Output the (X, Y) coordinate of the center of the cell containing the given text.  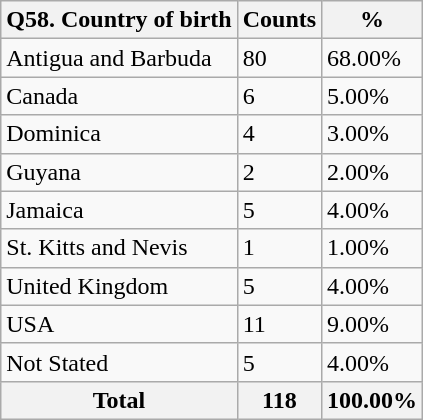
3.00% (372, 134)
% (372, 20)
9.00% (372, 324)
Jamaica (119, 210)
Guyana (119, 172)
2 (279, 172)
Antigua and Barbuda (119, 58)
Counts (279, 20)
Q58. Country of birth (119, 20)
5.00% (372, 96)
11 (279, 324)
Total (119, 400)
6 (279, 96)
United Kingdom (119, 286)
2.00% (372, 172)
1 (279, 248)
USA (119, 324)
100.00% (372, 400)
Not Stated (119, 362)
80 (279, 58)
St. Kitts and Nevis (119, 248)
1.00% (372, 248)
Dominica (119, 134)
118 (279, 400)
4 (279, 134)
68.00% (372, 58)
Canada (119, 96)
